Locate the cell with the specified text and output its [x, y] center coordinate. 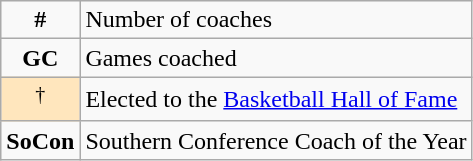
# [40, 20]
Games coached [276, 58]
GC [40, 58]
SoCon [40, 140]
Southern Conference Coach of the Year [276, 140]
Elected to the Basketball Hall of Fame [276, 100]
† [40, 100]
Number of coaches [276, 20]
